Scan for the cell matching the given text and deliver its [x, y] coordinate at center. 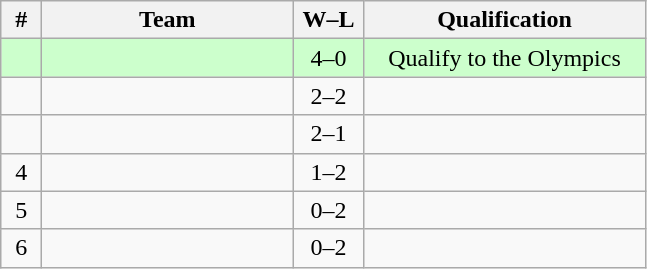
W–L [328, 20]
4 [22, 172]
6 [22, 248]
# [22, 20]
Qualification [504, 20]
5 [22, 210]
1–2 [328, 172]
2–2 [328, 96]
Team [168, 20]
Qualify to the Olympics [504, 58]
4–0 [328, 58]
2–1 [328, 134]
